Find where the given text appears and provide that cell's center as [X, Y] coordinate. 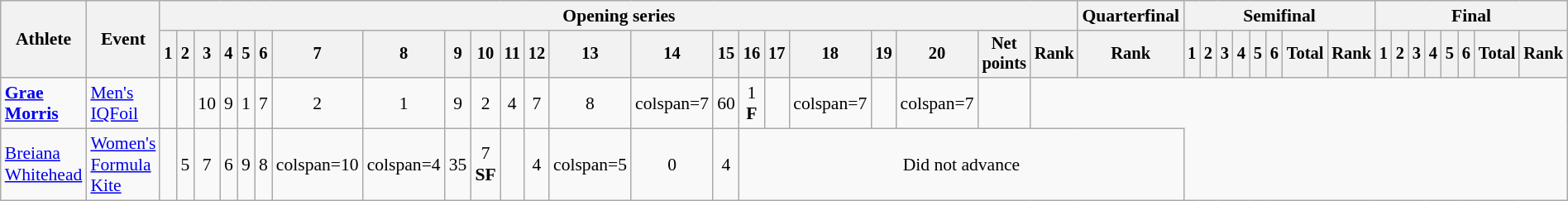
Men's IQFoil [122, 103]
Opening series [619, 16]
Athlete [44, 40]
16 [752, 55]
35 [458, 165]
0 [672, 165]
Breiana Whitehead [44, 165]
Women's Formula Kite [122, 165]
Net points [1004, 55]
19 [883, 55]
Final [1471, 16]
colspan=10 [318, 165]
13 [590, 55]
colspan=4 [404, 165]
colspan=5 [590, 165]
11 [513, 55]
Quarterfinal [1131, 16]
Did not advance [961, 165]
Grae Morris [44, 103]
18 [830, 55]
17 [777, 55]
Semifinal [1279, 16]
60 [726, 103]
7 SF [485, 165]
14 [672, 55]
Event [122, 40]
1 F [752, 103]
12 [537, 55]
20 [936, 55]
15 [726, 55]
